Pinpoint the cell where the given text exists, returning its [x, y] midpoint coordinate. 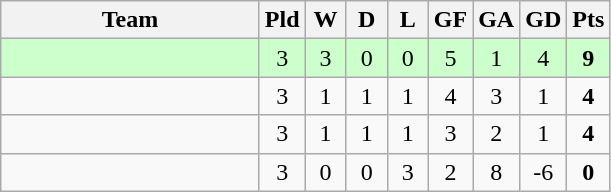
GA [496, 20]
9 [588, 58]
5 [450, 58]
Team [130, 20]
Pld [282, 20]
Pts [588, 20]
L [408, 20]
W [326, 20]
D [366, 20]
GF [450, 20]
GD [544, 20]
8 [496, 172]
-6 [544, 172]
